Extract the [X, Y] coordinate from the center of the cell holding the provided text.  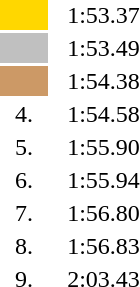
6. [24, 180]
8. [24, 246]
7. [24, 213]
5. [24, 147]
4. [24, 114]
